Return (x, y) of the center of cell containing provided text 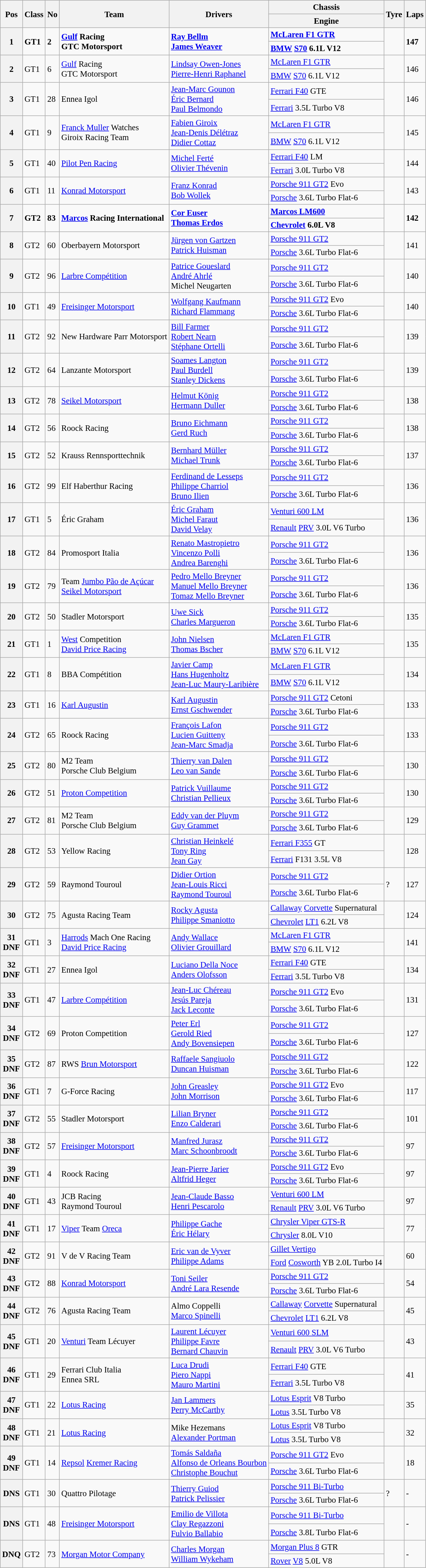
Rover V8 5.0L V8 (327, 1561)
75 (52, 915)
117 (415, 1092)
Charles Morgan William Wykeham (219, 1554)
Tomás Saldaña Alfonso de Orleans Bourbon Christophe Bouchut (219, 1463)
Ford Cosworth YB 2.0L Turbo I4 (327, 1263)
96 (52, 276)
50 (52, 617)
53 (52, 851)
Thierry van Dalen Leo van Sande (219, 765)
32 (415, 1432)
Elf Haberthur Racing (114, 486)
Christian Heinkelé Tony Ring Jean Gay (219, 851)
147 (415, 42)
45DNF (12, 1341)
Repsol Kremer Racing (114, 1463)
Promosport Italia (114, 553)
Jan Lammers Perry McCarthy (219, 1405)
55 (52, 1119)
47DNF (12, 1405)
73 (52, 1554)
Marcos LM600 (327, 211)
Karl Augustin Ernst Gschwender (219, 705)
West Competition David Price Racing (114, 644)
13 (12, 401)
Engine (327, 21)
Morgan Motor Company (114, 1554)
76 (52, 1310)
Eric van de Vyver Philippe Adams (219, 1256)
145 (415, 133)
G-Force Racing (114, 1092)
Jean-Marc Gounon Éric Bernard Paul Belmondo (219, 99)
39DNF (12, 1173)
124 (415, 915)
88 (52, 1283)
24 (12, 735)
Raffaele Sangiuolo Duncan Huisman (219, 1064)
Team Jumbo Pão de Açúcar Seikel Motorsport (114, 586)
Renato Mastropietro Vincenzo Polli Andrea Barenghi (219, 553)
Yellow Racing (114, 851)
87 (52, 1064)
Patrick Vuillaume Christian Pellieux (219, 793)
Emilio de Villota Clay Regazzoni Fulvio Ballabio (219, 1524)
80 (52, 765)
122 (415, 1064)
15 (12, 455)
44DNF (12, 1310)
47 (52, 1000)
Pedro Mello Breyner Manuel Mello Breyner Tomaz Mello Breyner (219, 586)
Ray Bellm James Weaver (219, 42)
49 (52, 306)
Helmut König Hermann Duller (219, 401)
Andy Wallace Olivier Grouillard (219, 942)
35DNF (12, 1064)
10 (12, 306)
Michel Ferté Olivier Thévenin (219, 163)
Eddy van der Pluym Guy Grammet (219, 820)
Didier Ortion Jean-Louis Ricci Raymond Touroul (219, 884)
144 (415, 163)
Thierry Guiod Patrick Pelissier (219, 1494)
Chrysler 8.0L V10 (327, 1235)
Peter Erl Gerold Ried Andy Bovensiepen (219, 1034)
Jean-Claude Basso Henri Pescarolo (219, 1201)
V de V Racing Team (114, 1256)
DNQ (12, 1554)
Team (114, 14)
Luciano Della Noce Anders Olofsson (219, 970)
42DNF (12, 1256)
Venturi 600 SLM (327, 1333)
41DNF (12, 1229)
Raymond Touroul (114, 884)
31DNF (12, 942)
12 (12, 370)
Fabien Giroix Jean-Denis Délétraz Didier Cottaz (219, 133)
Luca Drudi Piero Nappi Mauro Martini (219, 1375)
45 (415, 1310)
Franck Muller Watches Giroix Racing Team (114, 133)
Laurent Lécuyer Philippe Favre Bernard Chauvin (219, 1341)
BBA Compétition (114, 675)
François Lafon Lucien Guitteny Jean-Marc Smadja (219, 735)
Viper Team Oreca (114, 1229)
19 (12, 586)
59 (52, 884)
57 (52, 1146)
Uwe Sick Charles Margueron (219, 617)
Jean-Pierre Jarier Altfrid Heger (219, 1173)
51 (52, 793)
Ferrari F131 3.5L V8 (327, 859)
Franz Konrad Bob Wollek (219, 190)
32DNF (12, 970)
No (52, 14)
Gillet Vertigo (327, 1249)
Oberbayern Motorsport (114, 245)
52 (52, 455)
Patrice Goueslard André Ahrlé Michel Neugarten (219, 276)
79 (52, 586)
129 (415, 820)
Pos (12, 14)
64 (52, 370)
Lilian Bryner Enzo Calderari (219, 1119)
Chassis (327, 7)
99 (52, 486)
Morgan Plus 8 GTR (327, 1547)
Marcos Racing International (114, 218)
37DNF (12, 1119)
128 (415, 851)
Almo Coppelli Marco Spinelli (219, 1310)
Ferrari F355 GT (327, 843)
Laps (415, 14)
Bill Farmer Robert Nearn Stéphane Ortelli (219, 337)
RWS Brun Motorsport (114, 1064)
Class (34, 14)
Venturi Team Lécuyer (114, 1341)
101 (415, 1119)
Toni Seiler André Lara Resende (219, 1283)
Tyre (394, 14)
Karl Augustin (114, 705)
Lindsay Owen-Jones Pierre-Henri Raphanel (219, 69)
John Greasley John Morrison (219, 1092)
84 (52, 553)
Éric Graham (114, 520)
Bruno Eichmann Gerd Ruch (219, 428)
Jürgen von Gartzen Patrick Huisman (219, 245)
Rocky Agusta Philippe Smaniotto (219, 915)
Javier Camp Hans Hugenholtz Jean-Luc Maury-Laribière (219, 675)
Cor Euser Thomas Erdos (219, 218)
48DNF (12, 1432)
83 (52, 218)
69 (52, 1034)
Ferrari 3.0L Turbo V8 (327, 170)
81 (52, 820)
Chrysler Viper GTS-R (327, 1222)
Ferrari F40 LM (327, 157)
Soames Langton Paul Burdell Stanley Dickens (219, 370)
New Hardware Parr Motorsport (114, 337)
Drivers (219, 14)
91 (52, 1256)
65 (52, 735)
137 (415, 455)
Pilot Pen Racing (114, 163)
35 (415, 1405)
34DNF (12, 1034)
46DNF (12, 1375)
131 (415, 1000)
43DNF (12, 1283)
Manfred Jurasz Marc Schoonbroodt (219, 1146)
Lanzante Motorsport (114, 370)
Jean-Luc Chéreau Jesús Pareja Jack Leconte (219, 1000)
Ferrari Club Italia Ennea SRL (114, 1375)
48 (52, 1524)
40 (52, 163)
40DNF (12, 1201)
36DNF (12, 1092)
56 (52, 428)
38DNF (12, 1146)
Quattro Pilotage (114, 1494)
92 (52, 337)
Chevrolet 6.0L V8 (327, 225)
25 (12, 765)
Mike Hezemans Alexander Portman (219, 1432)
John Nielsen Thomas Bscher (219, 644)
Porsche 3.8L Turbo Flat-6 (327, 1532)
33DNF (12, 1000)
54 (415, 1283)
Éric Graham Michel Faraut David Velay (219, 520)
143 (415, 190)
26 (12, 793)
Krauss Rennsporttechnik (114, 455)
Wolfgang Kaufmann Richard Flammang (219, 306)
23 (12, 705)
77 (415, 1229)
49DNF (12, 1463)
Seikel Motorsport (114, 401)
JCB Racing Raymond Touroul (114, 1201)
Porsche 911 GT2 Cetoni (327, 698)
Philippe Gache Éric Hélary (219, 1229)
Harrods Mach One Racing David Price Racing (114, 942)
41 (415, 1375)
78 (52, 401)
142 (415, 218)
Bernhard Müller Michael Trunk (219, 455)
Ferdinand de Lesseps Philippe Charriol Bruno Ilien (219, 486)
